From the cell containing the given text, extract its center point as [x, y] coordinate. 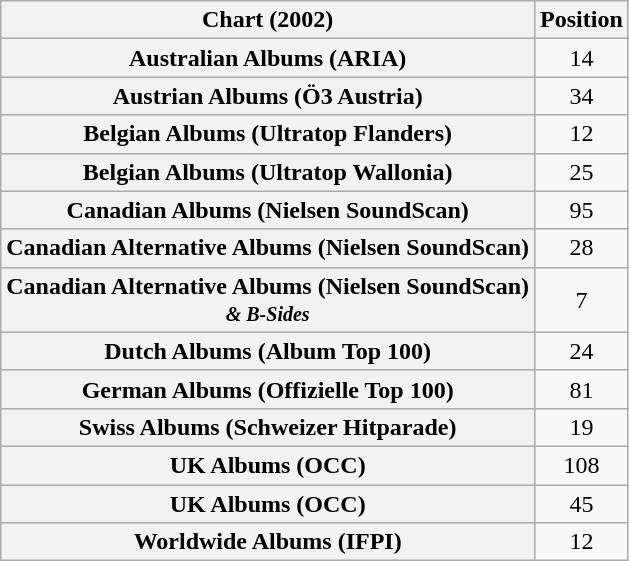
81 [582, 389]
Dutch Albums (Album Top 100) [268, 351]
Position [582, 20]
Australian Albums (ARIA) [268, 58]
Canadian Alternative Albums (Nielsen SoundScan) [268, 248]
Swiss Albums (Schweizer Hitparade) [268, 427]
Austrian Albums (Ö3 Austria) [268, 96]
German Albums (Offizielle Top 100) [268, 389]
28 [582, 248]
25 [582, 172]
45 [582, 503]
24 [582, 351]
95 [582, 210]
Canadian Alternative Albums (Nielsen SoundScan)& B-Sides [268, 300]
108 [582, 465]
Worldwide Albums (IFPI) [268, 542]
Canadian Albums (Nielsen SoundScan) [268, 210]
Belgian Albums (Ultratop Wallonia) [268, 172]
Belgian Albums (Ultratop Flanders) [268, 134]
14 [582, 58]
7 [582, 300]
Chart (2002) [268, 20]
34 [582, 96]
19 [582, 427]
